Scan for the cell matching the given text and deliver its (x, y) coordinate at center. 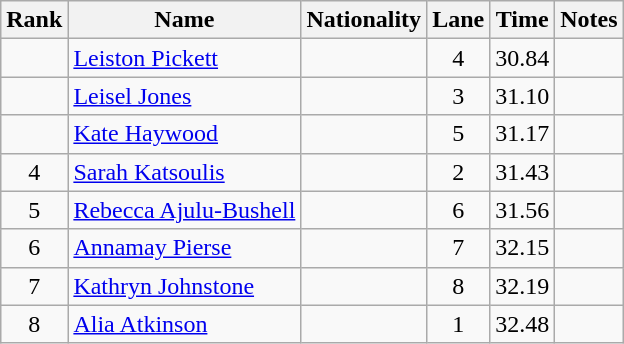
31.56 (522, 210)
Lane (458, 20)
Time (522, 20)
Annamay Pierse (184, 248)
31.10 (522, 96)
Nationality (364, 20)
30.84 (522, 58)
Rank (34, 20)
Rebecca Ajulu-Bushell (184, 210)
Leiston Pickett (184, 58)
Notes (589, 20)
2 (458, 172)
1 (458, 324)
Kathryn Johnstone (184, 286)
Alia Atkinson (184, 324)
32.15 (522, 248)
32.19 (522, 286)
31.17 (522, 134)
Sarah Katsoulis (184, 172)
Leisel Jones (184, 96)
3 (458, 96)
32.48 (522, 324)
Name (184, 20)
31.43 (522, 172)
Kate Haywood (184, 134)
